Capture the cell that displays the provided text and extract its (x, y) central coordinate. 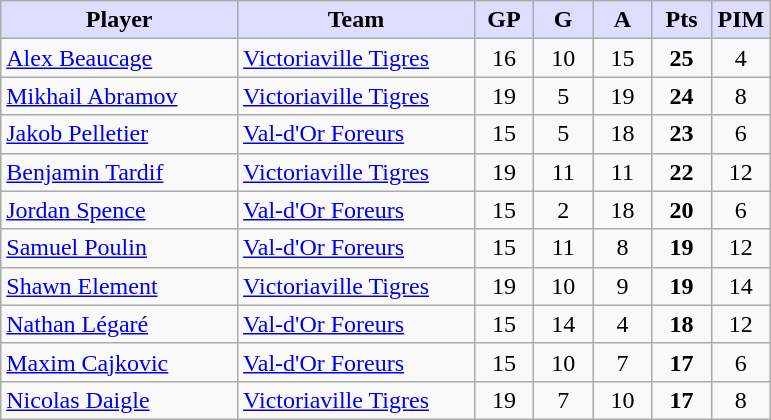
Nathan Légaré (120, 324)
Player (120, 20)
22 (682, 172)
24 (682, 96)
Pts (682, 20)
PIM (740, 20)
Samuel Poulin (120, 248)
Shawn Element (120, 286)
9 (622, 286)
Team (356, 20)
Mikhail Abramov (120, 96)
Nicolas Daigle (120, 400)
16 (504, 58)
23 (682, 134)
Alex Beaucage (120, 58)
20 (682, 210)
Benjamin Tardif (120, 172)
GP (504, 20)
Jordan Spence (120, 210)
2 (564, 210)
25 (682, 58)
Maxim Cajkovic (120, 362)
G (564, 20)
Jakob Pelletier (120, 134)
A (622, 20)
